Scan for the cell matching the given text and deliver its (x, y) coordinate at center. 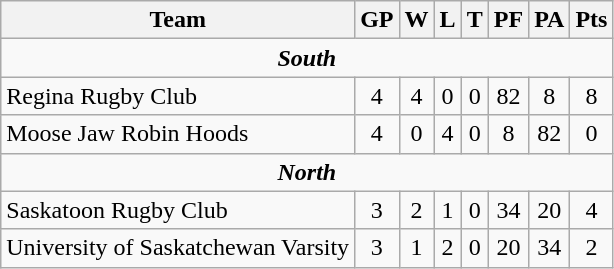
T (474, 20)
Saskatoon Rugby Club (178, 210)
Moose Jaw Robin Hoods (178, 134)
Team (178, 20)
PF (508, 20)
Regina Rugby Club (178, 96)
W (416, 20)
PA (550, 20)
Pts (592, 20)
L (448, 20)
North (307, 172)
South (307, 58)
GP (377, 20)
University of Saskatchewan Varsity (178, 248)
